For the text-containing cell, return its midpoint in (x, y) coordinate format. 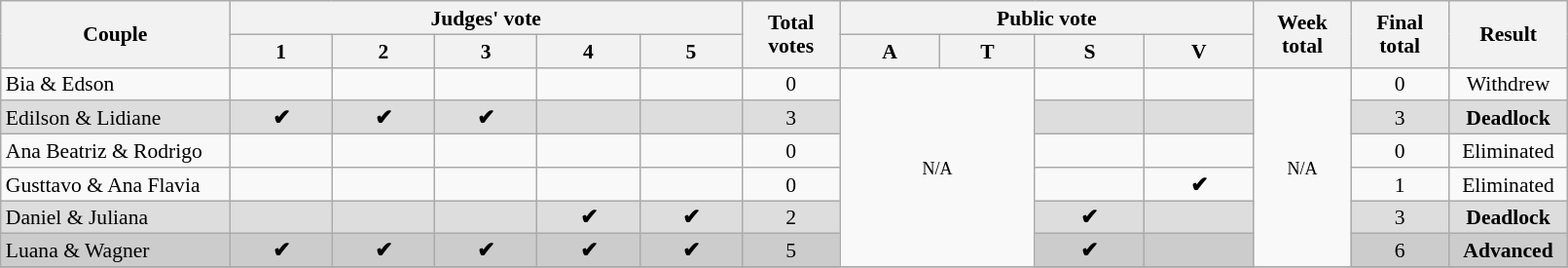
6 (1400, 250)
Withdrew (1509, 84)
Final total (1400, 34)
Ana Beatriz & Rodrigo (115, 151)
Luana & Wagner (115, 250)
Gusttavo & Ana Flavia (115, 184)
V (1199, 51)
T (987, 51)
Week total (1302, 34)
Result (1509, 34)
S (1089, 51)
4 (588, 51)
Judges' vote (487, 18)
A (890, 51)
Public vote (1047, 18)
Bia & Edson (115, 84)
Edilson & Lidiane (115, 118)
Daniel & Juliana (115, 217)
Total votes (791, 34)
Advanced (1509, 250)
Couple (115, 34)
